Scan for the cell matching the given text and deliver its (X, Y) coordinate at center. 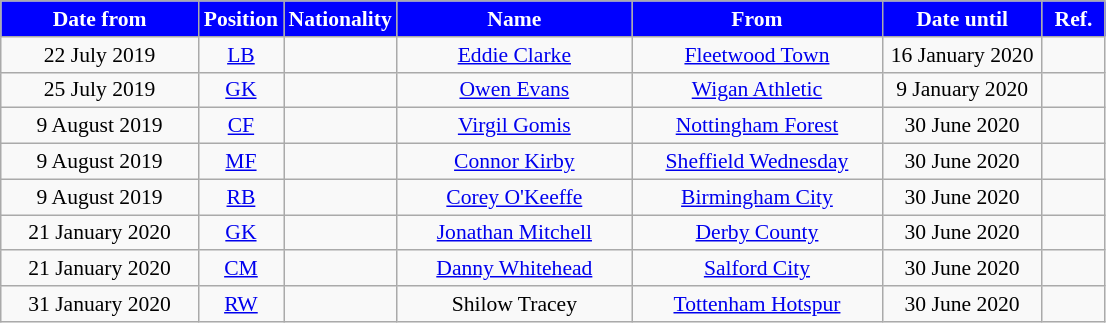
MF (240, 162)
Nottingham Forest (757, 126)
Virgil Gomis (514, 126)
Nationality (340, 19)
22 July 2019 (100, 55)
CM (240, 269)
Tottenham Hotspur (757, 304)
Position (240, 19)
Corey O'Keeffe (514, 197)
Eddie Clarke (514, 55)
CF (240, 126)
Date until (962, 19)
Jonathan Mitchell (514, 233)
Ref. (1074, 19)
From (757, 19)
Salford City (757, 269)
Owen Evans (514, 90)
25 July 2019 (100, 90)
9 January 2020 (962, 90)
31 January 2020 (100, 304)
Derby County (757, 233)
Connor Kirby (514, 162)
Sheffield Wednesday (757, 162)
Fleetwood Town (757, 55)
Danny Whitehead (514, 269)
Name (514, 19)
16 January 2020 (962, 55)
Shilow Tracey (514, 304)
Wigan Athletic (757, 90)
Birmingham City (757, 197)
RW (240, 304)
LB (240, 55)
Date from (100, 19)
RB (240, 197)
